Locate the cell with the specified text and output its (X, Y) center coordinate. 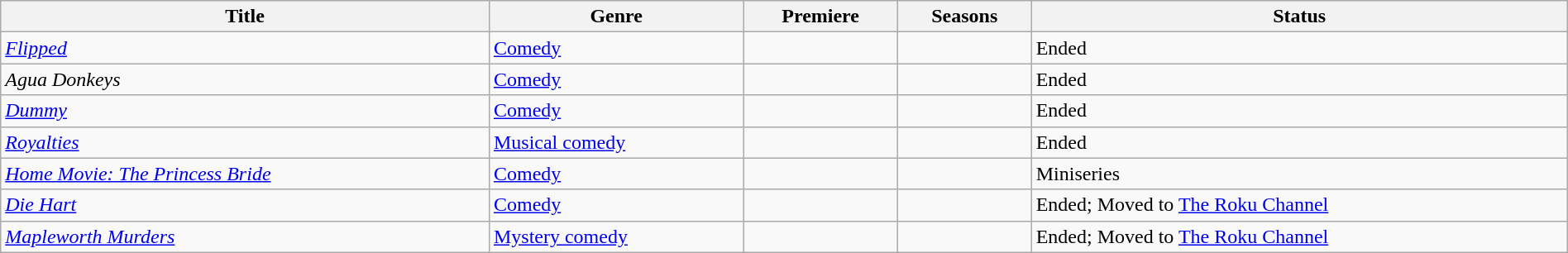
Mapleworth Murders (245, 236)
Agua Donkeys (245, 79)
Seasons (964, 17)
Status (1299, 17)
Premiere (820, 17)
Genre (616, 17)
Miniseries (1299, 174)
Mystery comedy (616, 236)
Title (245, 17)
Musical comedy (616, 142)
Home Movie: The Princess Bride (245, 174)
Dummy (245, 111)
Flipped (245, 48)
Royalties (245, 142)
Die Hart (245, 205)
